Find where the given text appears and provide that cell's center as (X, Y) coordinate. 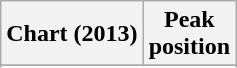
Chart (2013) (72, 34)
Peakposition (189, 34)
